Locate the cell with the specified text and output its (X, Y) center coordinate. 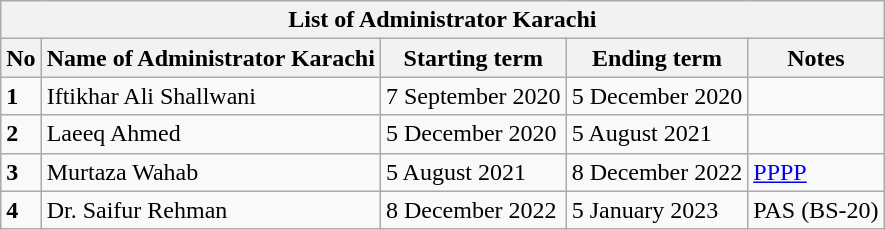
Notes (816, 58)
No (21, 58)
List of Administrator Karachi (442, 20)
Ending term (657, 58)
Dr. Saifur Rehman (210, 210)
7 September 2020 (473, 96)
Name of Administrator Karachi (210, 58)
3 (21, 172)
Starting term (473, 58)
5 January 2023 (657, 210)
Laeeq Ahmed (210, 134)
Murtaza Wahab (210, 172)
1 (21, 96)
PAS (BS-20) (816, 210)
4 (21, 210)
PPPP (816, 172)
Iftikhar Ali Shallwani (210, 96)
2 (21, 134)
